Return the (x, y) coordinate for the center point of the cell that contains the specified text.  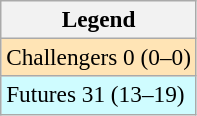
Challengers 0 (0–0) (99, 57)
Futures 31 (13–19) (99, 95)
Legend (99, 19)
